Locate the cell with the specified text and output its (X, Y) center coordinate. 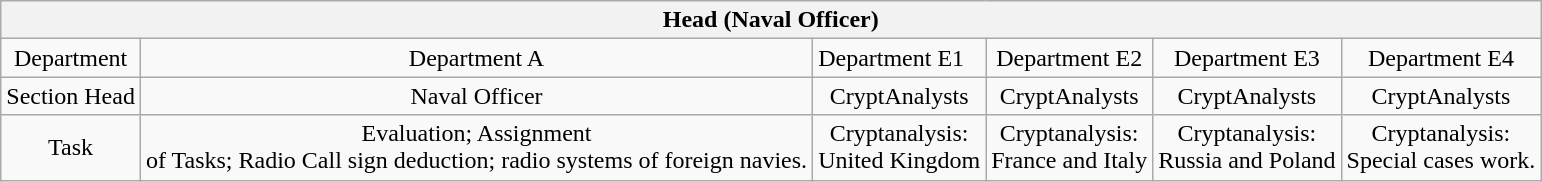
Department E4 (1441, 58)
Cryptanalysis:Special cases work. (1441, 148)
Section Head (71, 96)
Department E2 (1070, 58)
Cryptanalysis:United Kingdom (900, 148)
Department E1 (900, 58)
Naval Officer (476, 96)
Department (71, 58)
Task (71, 148)
Cryptanalysis:France and Italy (1070, 148)
Department E3 (1247, 58)
Department A (476, 58)
Cryptanalysis:Russia and Poland (1247, 148)
Head (Naval Officer) (771, 20)
Evaluation; Assignmentof Tasks; Radio Call sign deduction; radio systems of foreign navies. (476, 148)
